Search for the cell housing the specified text and yield its (x, y) center coordinate. 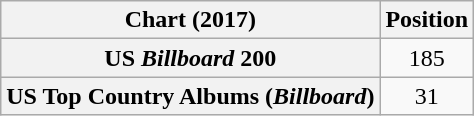
Position (427, 20)
US Billboard 200 (190, 58)
US Top Country Albums (Billboard) (190, 96)
185 (427, 58)
31 (427, 96)
Chart (2017) (190, 20)
